Return the [X, Y] coordinate for the center point of the cell that contains the specified text.  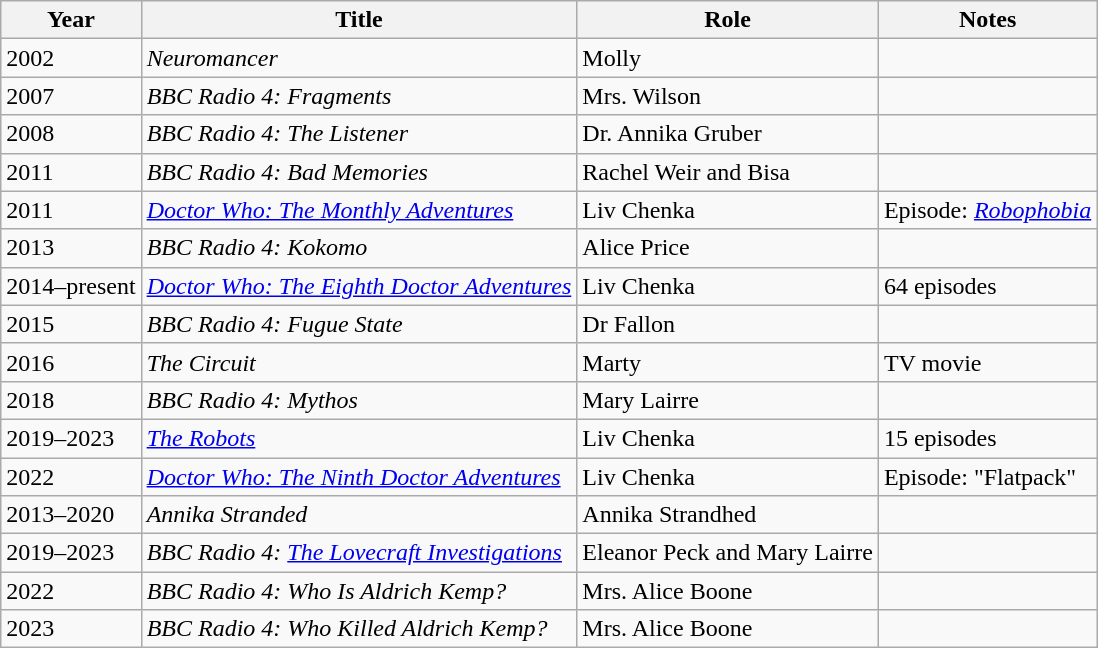
2002 [71, 58]
Marty [728, 362]
BBC Radio 4: Who Killed Aldrich Kemp? [359, 629]
BBC Radio 4: Who Is Aldrich Kemp? [359, 591]
Mrs. Wilson [728, 96]
BBC Radio 4: Kokomo [359, 248]
Title [359, 20]
Neuromancer [359, 58]
BBC Radio 4: Bad Memories [359, 172]
2014–present [71, 286]
Doctor Who: The Ninth Doctor Adventures [359, 477]
2013 [71, 248]
BBC Radio 4: Mythos [359, 400]
Doctor Who: The Eighth Doctor Adventures [359, 286]
Mary Lairre [728, 400]
Rachel Weir and Bisa [728, 172]
2018 [71, 400]
Molly [728, 58]
Eleanor Peck and Mary Lairre [728, 553]
The Robots [359, 438]
Role [728, 20]
Year [71, 20]
2007 [71, 96]
2023 [71, 629]
2008 [71, 134]
Annika Stranded [359, 515]
64 episodes [987, 286]
The Circuit [359, 362]
2013–2020 [71, 515]
Dr Fallon [728, 324]
15 episodes [987, 438]
Episode: Robophobia [987, 210]
Alice Price [728, 248]
2016 [71, 362]
TV movie [987, 362]
BBC Radio 4: Fragments [359, 96]
2015 [71, 324]
Doctor Who: The Monthly Adventures [359, 210]
BBC Radio 4: Fugue State [359, 324]
Annika Strandhed [728, 515]
Episode: "Flatpack" [987, 477]
BBC Radio 4: The Lovecraft Investigations [359, 553]
Dr. Annika Gruber [728, 134]
BBC Radio 4: The Listener [359, 134]
Notes [987, 20]
